From the cell containing the given text, extract its center point as (x, y) coordinate. 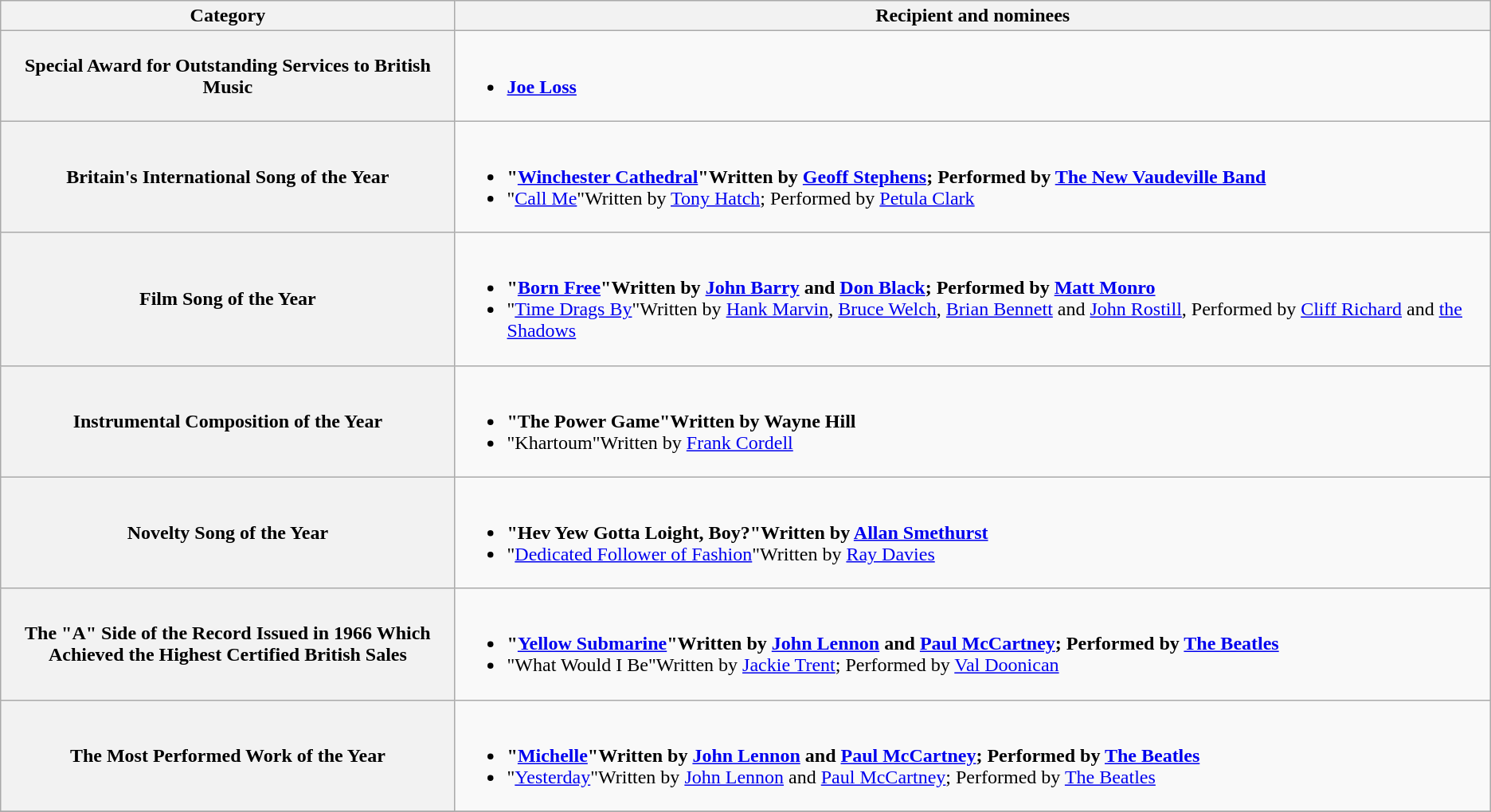
Novelty Song of the Year (228, 533)
The "A" Side of the Record Issued in 1966 Which Achieved the Highest Certified British Sales (228, 644)
Britain's International Song of the Year (228, 177)
Joe Loss (972, 76)
"Winchester Cathedral"Written by Geoff Stephens; Performed by The New Vaudeville Band"Call Me"Written by Tony Hatch; Performed by Petula Clark (972, 177)
Recipient and nominees (972, 16)
Film Song of the Year (228, 299)
"Hev Yew Gotta Loight, Boy?"Written by Allan Smethurst"Dedicated Follower of Fashion"Written by Ray Davies (972, 533)
The Most Performed Work of the Year (228, 755)
Special Award for Outstanding Services to British Music (228, 76)
"The Power Game"Written by Wayne Hill"Khartoum"Written by Frank Cordell (972, 421)
Category (228, 16)
Instrumental Composition of the Year (228, 421)
